Locate the cell with the specified text and output its (X, Y) center coordinate. 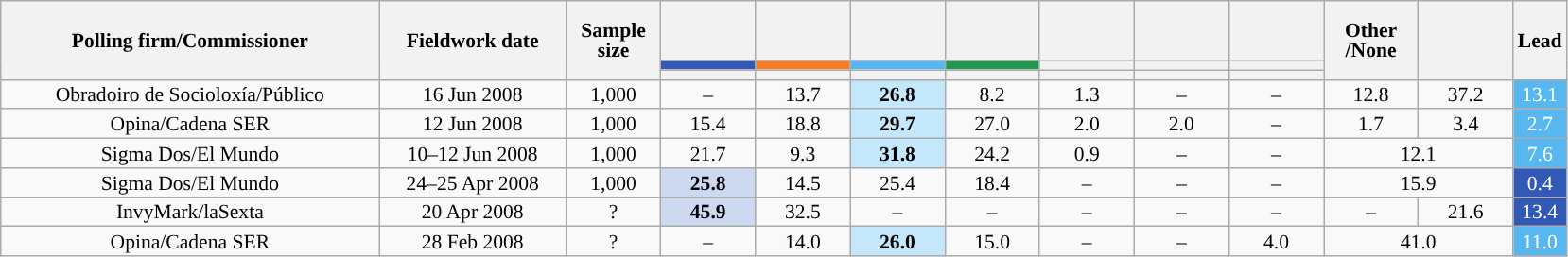
24–25 Apr 2008 (473, 183)
13.1 (1540, 94)
13.7 (803, 94)
Sample size (613, 40)
Lead (1540, 40)
25.4 (897, 183)
41.0 (1419, 242)
29.7 (897, 125)
21.6 (1466, 212)
11.0 (1540, 242)
Obradoiro de Socioloxía/Público (190, 94)
8.2 (992, 94)
25.8 (708, 183)
15.0 (992, 242)
15.4 (708, 125)
12 Jun 2008 (473, 125)
9.3 (803, 153)
27.0 (992, 125)
31.8 (897, 153)
21.7 (708, 153)
12.1 (1419, 153)
14.0 (803, 242)
2.7 (1540, 125)
32.5 (803, 212)
Fieldwork date (473, 40)
14.5 (803, 183)
Polling firm/Commissioner (190, 40)
26.8 (897, 94)
20 Apr 2008 (473, 212)
0.4 (1540, 183)
37.2 (1466, 94)
13.4 (1540, 212)
28 Feb 2008 (473, 242)
1.3 (1087, 94)
3.4 (1466, 125)
4.0 (1276, 242)
16 Jun 2008 (473, 94)
0.9 (1087, 153)
1.7 (1371, 125)
15.9 (1419, 183)
InvyMark/laSexta (190, 212)
7.6 (1540, 153)
Other/None (1371, 40)
18.4 (992, 183)
18.8 (803, 125)
10–12 Jun 2008 (473, 153)
24.2 (992, 153)
45.9 (708, 212)
12.8 (1371, 94)
26.0 (897, 242)
